Return the (X, Y) coordinate for the center point of the cell that contains the specified text.  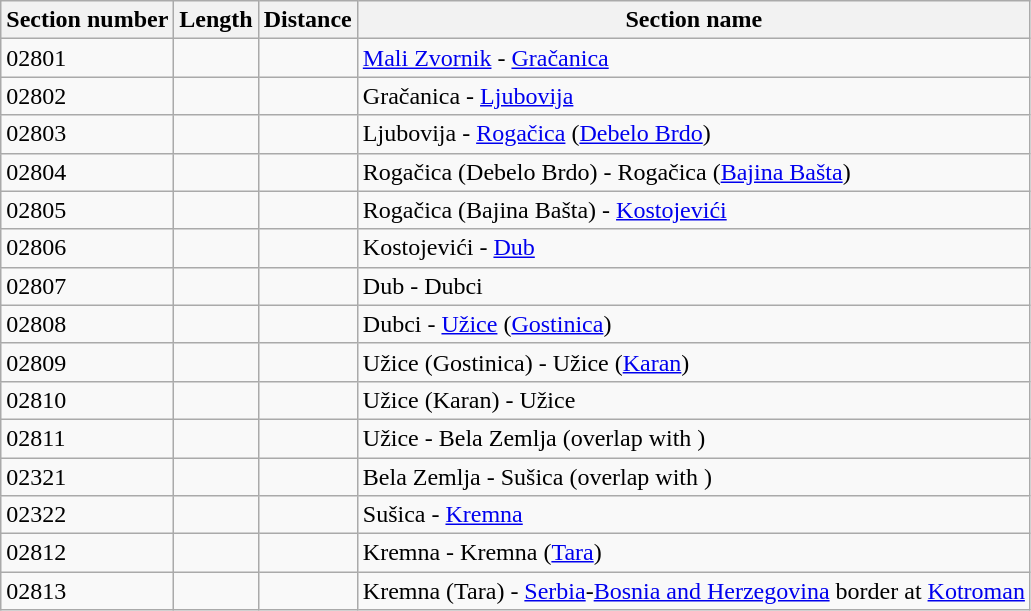
02808 (88, 324)
Dub - Dubci (694, 286)
02322 (88, 515)
Section number (88, 20)
02321 (88, 477)
Kremna - Kremna (Tara) (694, 553)
Length (216, 20)
Užice - Bela Zemlja (overlap with ) (694, 438)
02801 (88, 58)
Bela Zemlja - Sušica (overlap with ) (694, 477)
02805 (88, 210)
02811 (88, 438)
02810 (88, 400)
02812 (88, 553)
Gračanica - Ljubovija (694, 96)
Rogačica (Debelo Brdo) - Rogačica (Bajina Bašta) (694, 172)
Sušica - Kremna (694, 515)
Distance (308, 20)
Užice (Karan) - Užice (694, 400)
02806 (88, 248)
Rogačica (Bajina Bašta) - Kostojevići (694, 210)
Dubci - Užice (Gostinica) (694, 324)
02803 (88, 134)
Užice (Gostinica) - Užice (Karan) (694, 362)
Kostojevići - Dub (694, 248)
02807 (88, 286)
Mali Zvornik - Gračanica (694, 58)
02802 (88, 96)
Ljubovija - Rogačica (Debelo Brdo) (694, 134)
02809 (88, 362)
02804 (88, 172)
Kremna (Tara) - Serbia-Bosnia and Herzegovina border at Kotroman (694, 591)
02813 (88, 591)
Section name (694, 20)
